Find where the given text appears and provide that cell's center as [x, y] coordinate. 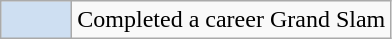
Completed a career Grand Slam [232, 20]
